For the text-containing cell, return its midpoint in (x, y) coordinate format. 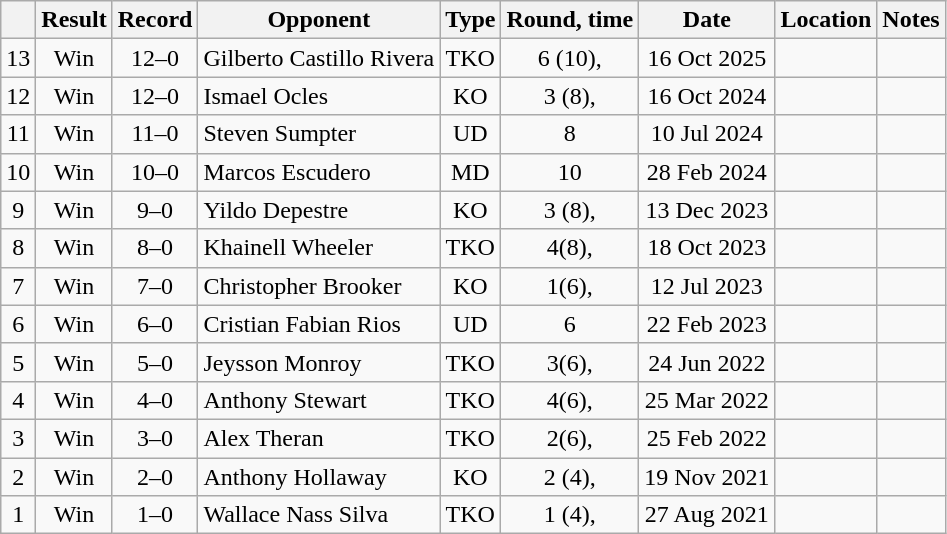
Marcos Escudero (319, 172)
1–0 (155, 515)
Gilberto Castillo Rivera (319, 58)
10–0 (155, 172)
4(8), (570, 248)
1 (18, 515)
3 (18, 438)
25 Mar 2022 (707, 400)
2–0 (155, 477)
25 Feb 2022 (707, 438)
Wallace Nass Silva (319, 515)
7–0 (155, 286)
Christopher Brooker (319, 286)
11–0 (155, 134)
27 Aug 2021 (707, 515)
2 (18, 477)
Yildo Depestre (319, 210)
16 Oct 2024 (707, 96)
Anthony Stewart (319, 400)
1 (4), (570, 515)
9–0 (155, 210)
13 (18, 58)
Ismael Ocles (319, 96)
10 Jul 2024 (707, 134)
28 Feb 2024 (707, 172)
6 (10), (570, 58)
12 Jul 2023 (707, 286)
16 Oct 2025 (707, 58)
Cristian Fabian Rios (319, 324)
Date (707, 20)
Notes (911, 20)
11 (18, 134)
2(6), (570, 438)
4–0 (155, 400)
Khainell Wheeler (319, 248)
4 (18, 400)
22 Feb 2023 (707, 324)
18 Oct 2023 (707, 248)
Alex Theran (319, 438)
7 (18, 286)
Record (155, 20)
19 Nov 2021 (707, 477)
9 (18, 210)
Opponent (319, 20)
3–0 (155, 438)
6–0 (155, 324)
Jeysson Monroy (319, 362)
8–0 (155, 248)
5 (18, 362)
3(6), (570, 362)
Result (74, 20)
Anthony Hollaway (319, 477)
4(6), (570, 400)
Type (470, 20)
MD (470, 172)
Round, time (570, 20)
1(6), (570, 286)
2 (4), (570, 477)
13 Dec 2023 (707, 210)
24 Jun 2022 (707, 362)
12 (18, 96)
Steven Sumpter (319, 134)
5–0 (155, 362)
Location (826, 20)
